Capture the cell that displays the provided text and extract its [X, Y] central coordinate. 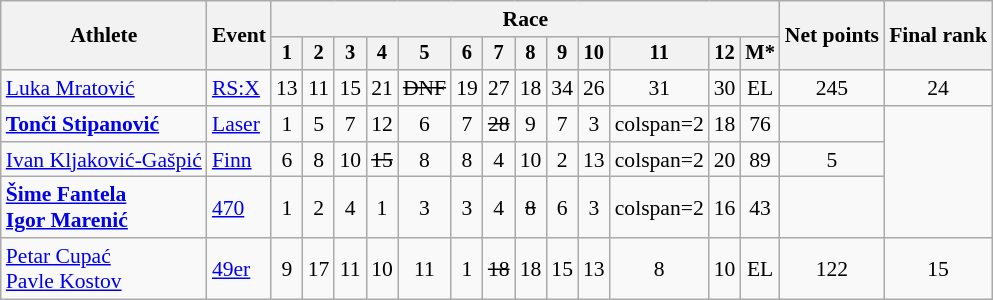
Luka Mratović [104, 88]
Laser [239, 124]
24 [938, 88]
Event [239, 36]
89 [760, 160]
Net points [832, 36]
DNF [424, 88]
122 [832, 268]
Ivan Kljaković-Gašpić [104, 160]
30 [725, 88]
Finn [239, 160]
Tonči Stipanović [104, 124]
M* [760, 54]
Final rank [938, 36]
Athlete [104, 36]
49er [239, 268]
19 [467, 88]
470 [239, 208]
28 [499, 124]
43 [760, 208]
26 [594, 88]
16 [725, 208]
Šime FantelaIgor Marenić [104, 208]
31 [660, 88]
27 [499, 88]
21 [382, 88]
245 [832, 88]
34 [562, 88]
17 [319, 268]
76 [760, 124]
RS:X [239, 88]
Race [526, 19]
Petar CupaćPavle Kostov [104, 268]
20 [725, 160]
